Return [X, Y] of the center of cell containing provided text 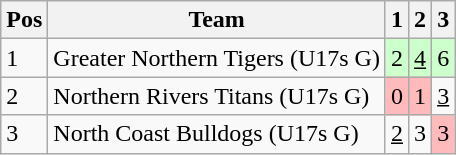
6 [444, 58]
Greater Northern Tigers (U17s G) [217, 58]
Team [217, 20]
0 [396, 96]
North Coast Bulldogs (U17s G) [217, 134]
Pos [24, 20]
Northern Rivers Titans (U17s G) [217, 96]
4 [420, 58]
